Return the [x, y] coordinate for the center point of the cell that contains the specified text.  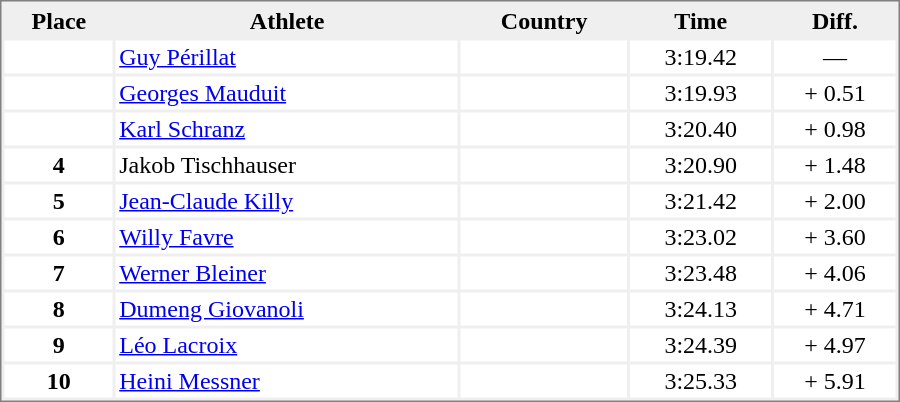
7 [58, 272]
3:20.90 [700, 164]
+ 3.60 [834, 236]
+ 4.71 [834, 308]
3:25.33 [700, 380]
+ 4.97 [834, 344]
Diff. [834, 20]
Guy Périllat [287, 56]
3:24.39 [700, 344]
+ 4.06 [834, 272]
Jean-Claude Killy [287, 200]
3:20.40 [700, 128]
3:23.02 [700, 236]
Dumeng Giovanoli [287, 308]
3:19.93 [700, 92]
3:24.13 [700, 308]
Léo Lacroix [287, 344]
Heini Messner [287, 380]
— [834, 56]
Willy Favre [287, 236]
Country [544, 20]
3:19.42 [700, 56]
Athlete [287, 20]
Place [58, 20]
+ 0.98 [834, 128]
+ 0.51 [834, 92]
6 [58, 236]
+ 2.00 [834, 200]
3:21.42 [700, 200]
Georges Mauduit [287, 92]
+ 5.91 [834, 380]
Jakob Tischhauser [287, 164]
5 [58, 200]
4 [58, 164]
10 [58, 380]
Werner Bleiner [287, 272]
8 [58, 308]
9 [58, 344]
Karl Schranz [287, 128]
+ 1.48 [834, 164]
Time [700, 20]
3:23.48 [700, 272]
